Detect which cell encompasses the target text, then output its [x, y] center coordinate. 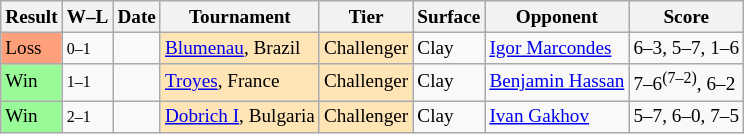
Dobrich I, Bulgaria [240, 116]
0–1 [88, 48]
Tournament [240, 17]
Igor Marcondes [557, 48]
Troyes, France [240, 82]
7–6(7–2), 6–2 [686, 82]
Score [686, 17]
Result [32, 17]
6–3, 5–7, 1–6 [686, 48]
Tier [366, 17]
Opponent [557, 17]
Loss [32, 48]
W–L [88, 17]
Surface [449, 17]
5–7, 6–0, 7–5 [686, 116]
Benjamin Hassan [557, 82]
Ivan Gakhov [557, 116]
2–1 [88, 116]
1–1 [88, 82]
Blumenau, Brazil [240, 48]
Date [137, 17]
